Extract the (x, y) coordinate from the center of the cell holding the provided text.  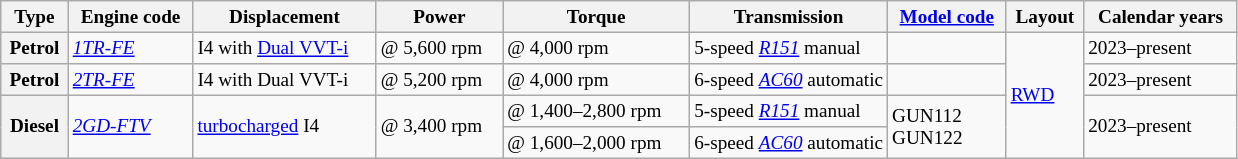
@ 1,400–2,800 rpm (596, 111)
Torque (596, 17)
Power (440, 17)
GUN112GUN122 (948, 126)
Model code (948, 17)
RWD (1045, 96)
@ 5,600 rpm (440, 48)
Calendar years (1161, 17)
Displacement (284, 17)
Type (34, 17)
Diesel (34, 126)
Engine code (130, 17)
2TR-FE (130, 80)
@ 3,400 rpm (440, 126)
@ 1,600–2,000 rpm (596, 143)
2GD-FTV (130, 126)
turbocharged I4 (284, 126)
Layout (1045, 17)
@ 5,200 rpm (440, 80)
1TR-FE (130, 48)
Transmission (789, 17)
